Output the [x, y] coordinate of the center of the cell containing the given text.  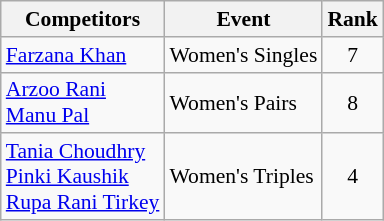
Event [243, 19]
Women's Triples [243, 178]
8 [352, 102]
Farzana Khan [83, 55]
7 [352, 55]
Competitors [83, 19]
Arzoo RaniManu Pal [83, 102]
Rank [352, 19]
Women's Singles [243, 55]
Women's Pairs [243, 102]
4 [352, 178]
Tania ChoudhryPinki KaushikRupa Rani Tirkey [83, 178]
